Pinpoint the cell where the given text exists, returning its (X, Y) midpoint coordinate. 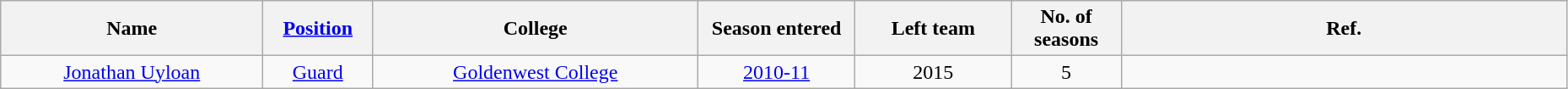
College (536, 29)
Goldenwest College (536, 72)
2010-11 (777, 72)
2015 (933, 72)
Left team (933, 29)
No. of seasons (1066, 29)
Ref. (1344, 29)
Position (318, 29)
5 (1066, 72)
Jonathan Uyloan (132, 72)
Guard (318, 72)
Season entered (777, 29)
Name (132, 29)
